Detect which cell encompasses the target text, then output its (X, Y) center coordinate. 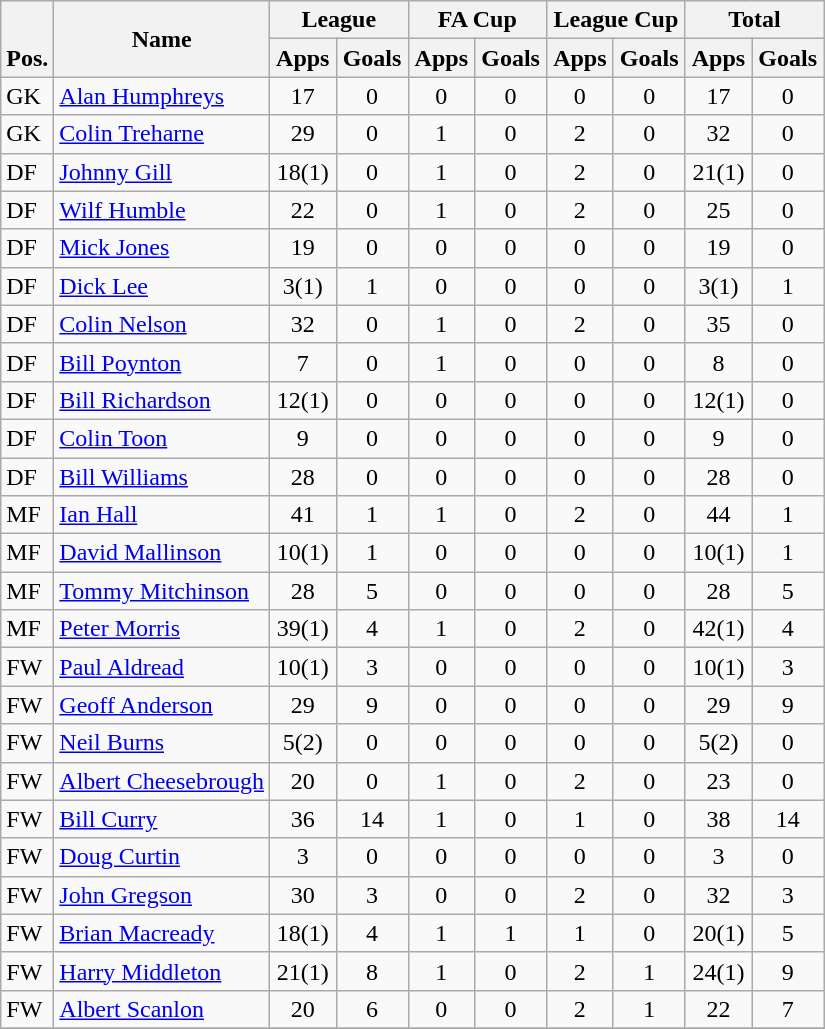
23 (718, 781)
League Cup (616, 20)
Wilf Humble (162, 210)
John Gregson (162, 895)
Name (162, 39)
Brian Macready (162, 933)
Albert Scanlon (162, 1009)
Bill Williams (162, 477)
David Mallinson (162, 553)
20(1) (718, 933)
Tommy Mitchinson (162, 591)
44 (718, 515)
Paul Aldread (162, 667)
6 (372, 1009)
Mick Jones (162, 248)
Bill Curry (162, 819)
Harry Middleton (162, 971)
Geoff Anderson (162, 705)
Albert Cheesebrough (162, 781)
Colin Nelson (162, 324)
35 (718, 324)
38 (718, 819)
25 (718, 210)
Ian Hall (162, 515)
Pos. (28, 39)
League (338, 20)
39(1) (302, 629)
Dick Lee (162, 286)
Peter Morris (162, 629)
36 (302, 819)
Alan Humphreys (162, 96)
Johnny Gill (162, 172)
30 (302, 895)
Bill Poynton (162, 362)
Colin Treharne (162, 134)
Bill Richardson (162, 400)
Total (754, 20)
41 (302, 515)
FA Cup (478, 20)
Colin Toon (162, 438)
42(1) (718, 629)
Doug Curtin (162, 857)
Neil Burns (162, 743)
24(1) (718, 971)
